Search for the cell housing the specified text and yield its [X, Y] center coordinate. 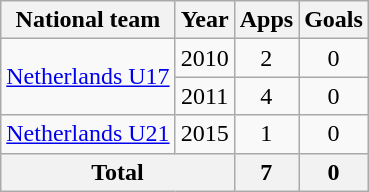
7 [266, 172]
Apps [266, 20]
2 [266, 58]
Netherlands U17 [88, 77]
Netherlands U21 [88, 134]
2010 [204, 58]
Goals [334, 20]
4 [266, 96]
Year [204, 20]
Total [118, 172]
1 [266, 134]
2015 [204, 134]
2011 [204, 96]
National team [88, 20]
